Search for the cell housing the specified text and yield its (x, y) center coordinate. 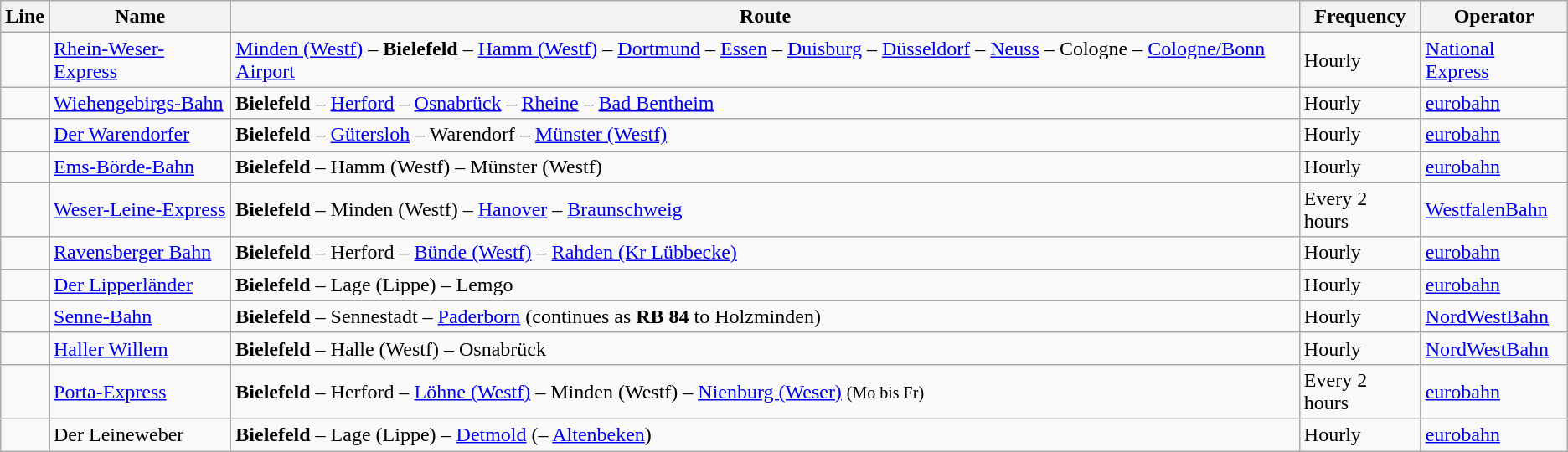
Der Warendorfer (139, 135)
Der Leineweber (139, 434)
Bielefeld – Lage (Lippe) – Lemgo (766, 285)
Haller Willem (139, 348)
Rhein-Weser-Express (139, 60)
WestfalenBahn (1494, 209)
National Express (1494, 60)
Senne-Bahn (139, 316)
Bielefeld – Gütersloh – Warendorf – Münster (Westf) (766, 135)
Wiehengebirgs-Bahn (139, 103)
Ems-Börde-Bahn (139, 167)
Bielefeld – Halle (Westf) – Osnabrück (766, 348)
Porta-Express (139, 392)
Minden (Westf) – Bielefeld – Hamm (Westf) – Dortmund – Essen – Duisburg – Düsseldorf – Neuss – Cologne – Cologne/Bonn Airport (766, 60)
Line (25, 17)
Weser-Leine-Express (139, 209)
Bielefeld – Lage (Lippe) – Detmold (– Altenbeken) (766, 434)
Bielefeld – Herford – Löhne (Westf) – Minden (Westf) – Nienburg (Weser) (Mo bis Fr) (766, 392)
Route (766, 17)
Bielefeld – Herford – Bünde (Westf) – Rahden (Kr Lübbecke) (766, 253)
Bielefeld – Herford – Osnabrück – Rheine – Bad Bentheim (766, 103)
Ravensberger Bahn (139, 253)
Frequency (1360, 17)
Bielefeld – Sennestadt – Paderborn (continues as RB 84 to Holzminden) (766, 316)
Bielefeld – Minden (Westf) – Hanover – Braunschweig (766, 209)
Name (139, 17)
Bielefeld – Hamm (Westf) – Münster (Westf) (766, 167)
Der Lipperländer (139, 285)
Operator (1494, 17)
